Provide the (x, y) coordinate of the cell's center where the given text is located.  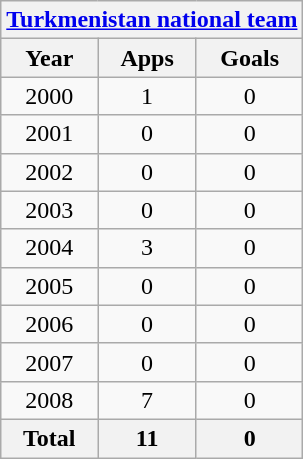
Total (50, 438)
2007 (50, 362)
Year (50, 58)
2004 (50, 248)
1 (147, 96)
Turkmenistan national team (152, 20)
Apps (147, 58)
2008 (50, 400)
2002 (50, 172)
Goals (250, 58)
2000 (50, 96)
2003 (50, 210)
2006 (50, 324)
2001 (50, 134)
7 (147, 400)
3 (147, 248)
2005 (50, 286)
11 (147, 438)
